Detect which cell encompasses the target text, then output its [X, Y] center coordinate. 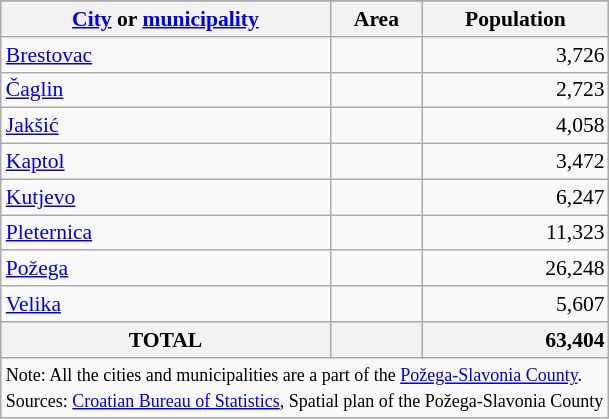
Velika [166, 304]
3,472 [516, 161]
City or municipality [166, 19]
Kaptol [166, 161]
Jakšić [166, 126]
6,247 [516, 197]
63,404 [516, 339]
Area [376, 19]
2,723 [516, 90]
26,248 [516, 268]
Brestovac [166, 54]
Pleternica [166, 232]
3,726 [516, 54]
11,323 [516, 232]
Požega [166, 268]
Kutjevo [166, 197]
5,607 [516, 304]
4,058 [516, 126]
Čaglin [166, 90]
Population [516, 19]
TOTAL [166, 339]
